Capture the cell that displays the provided text and extract its (x, y) central coordinate. 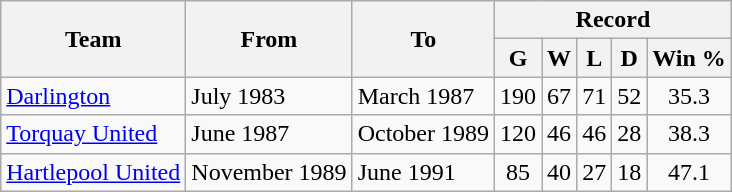
Record (612, 20)
18 (630, 172)
Darlington (94, 96)
D (630, 58)
G (518, 58)
38.3 (690, 134)
120 (518, 134)
November 1989 (269, 172)
Team (94, 39)
June 1987 (269, 134)
35.3 (690, 96)
June 1991 (423, 172)
March 1987 (423, 96)
190 (518, 96)
Torquay United (94, 134)
28 (630, 134)
67 (560, 96)
July 1983 (269, 96)
To (423, 39)
71 (594, 96)
From (269, 39)
85 (518, 172)
40 (560, 172)
W (560, 58)
Win % (690, 58)
L (594, 58)
Hartlepool United (94, 172)
27 (594, 172)
October 1989 (423, 134)
47.1 (690, 172)
52 (630, 96)
